Identify which cell holds the provided text, then report its (X, Y) central coordinate. 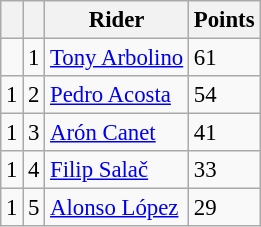
4 (34, 170)
Tony Arbolino (117, 58)
Rider (117, 20)
61 (224, 58)
Filip Salač (117, 170)
2 (34, 95)
3 (34, 133)
29 (224, 208)
33 (224, 170)
Points (224, 20)
54 (224, 95)
Arón Canet (117, 133)
5 (34, 208)
41 (224, 133)
Pedro Acosta (117, 95)
Alonso López (117, 208)
